Output the [x, y] coordinate of the center of the cell containing the given text.  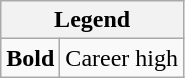
Career high [122, 58]
Legend [92, 20]
Bold [30, 58]
